Detect which cell encompasses the target text, then output its (X, Y) center coordinate. 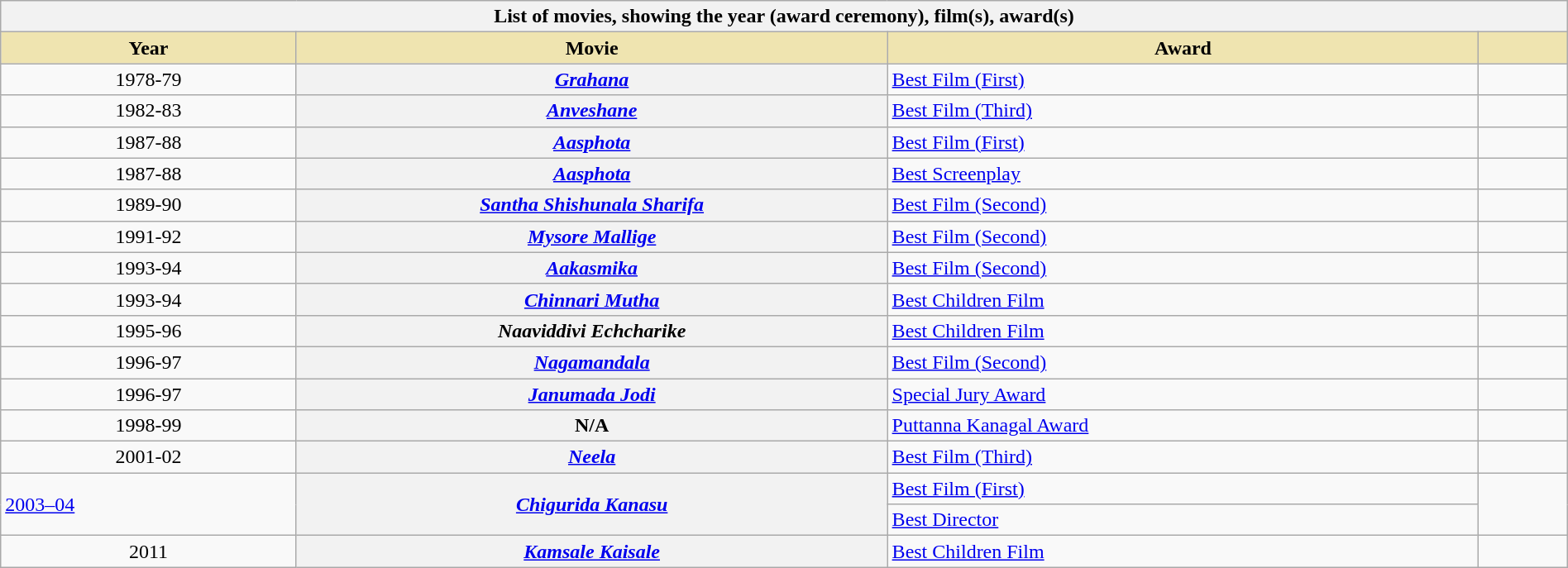
Santha Shishunala Sharifa (592, 205)
2011 (149, 551)
1982-83 (149, 111)
Chinnari Mutha (592, 299)
Award (1183, 48)
Naaviddivi Echcharike (592, 331)
1995-96 (149, 331)
Janumada Jodi (592, 394)
Best Screenplay (1183, 174)
Puttanna Kanagal Award (1183, 426)
Kamsale Kaisale (592, 551)
Best Director (1183, 520)
Neela (592, 457)
Anveshane (592, 111)
Special Jury Award (1183, 394)
1991-92 (149, 236)
Aakasmika (592, 268)
Year (149, 48)
1978-79 (149, 79)
2003–04 (149, 504)
1998-99 (149, 426)
Grahana (592, 79)
N/A (592, 426)
Chigurida Kanasu (592, 504)
Movie (592, 48)
Nagamandala (592, 362)
List of movies, showing the year (award ceremony), film(s), award(s) (784, 17)
Mysore Mallige (592, 236)
1989-90 (149, 205)
2001-02 (149, 457)
